Identify which cell holds the provided text, then report its (x, y) central coordinate. 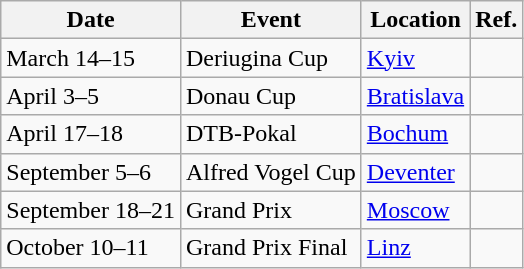
Bratislava (415, 96)
Donau Cup (270, 96)
Alfred Vogel Cup (270, 172)
Linz (415, 248)
Deventer (415, 172)
Deriugina Cup (270, 58)
September 5–6 (91, 172)
Bochum (415, 134)
Grand Prix Final (270, 248)
Event (270, 20)
October 10–11 (91, 248)
September 18–21 (91, 210)
March 14–15 (91, 58)
Date (91, 20)
Ref. (496, 20)
Kyiv (415, 58)
Grand Prix (270, 210)
Location (415, 20)
April 17–18 (91, 134)
April 3–5 (91, 96)
Moscow (415, 210)
DTB-Pokal (270, 134)
